Search for the cell housing the specified text and yield its (x, y) center coordinate. 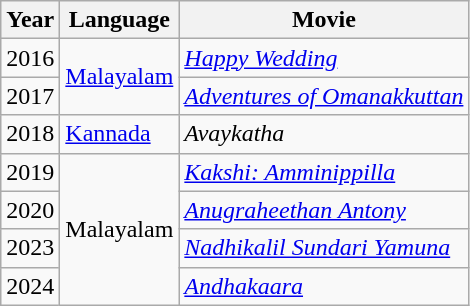
Adventures of Omanakkuttan (324, 96)
Happy Wedding (324, 58)
Kannada (120, 134)
Avaykatha (324, 134)
2016 (30, 58)
Language (120, 20)
2024 (30, 286)
Year (30, 20)
2020 (30, 210)
Anugraheethan Antony (324, 210)
Kakshi: Amminippilla (324, 172)
2023 (30, 248)
Nadhikalil Sundari Yamuna (324, 248)
2017 (30, 96)
Movie (324, 20)
Andhakaara (324, 286)
2018 (30, 134)
2019 (30, 172)
